Scan for the cell matching the given text and deliver its [X, Y] coordinate at center. 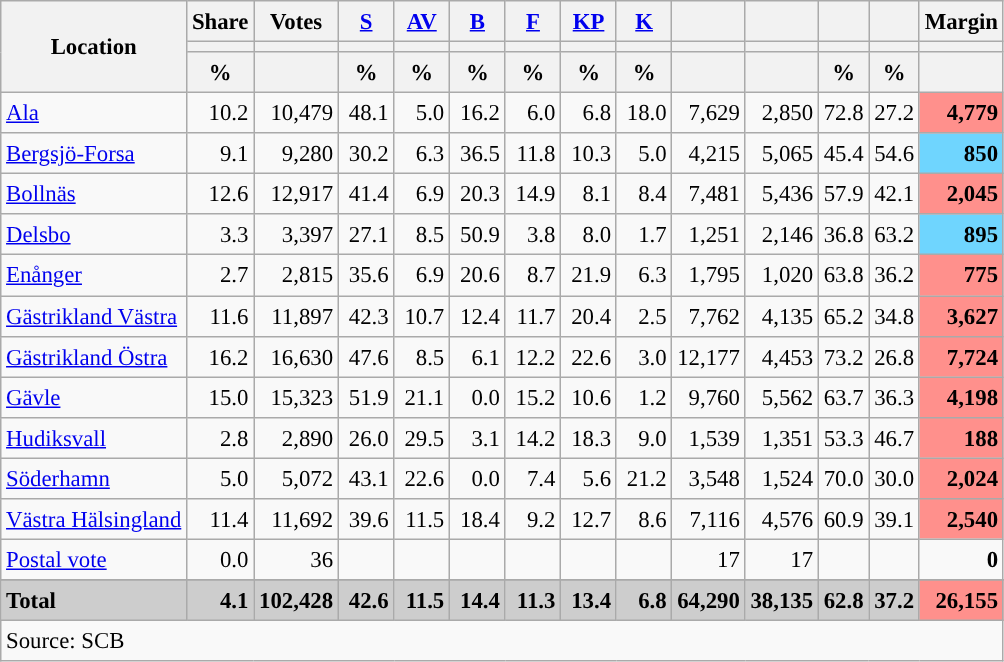
Ala [94, 114]
Enånger [94, 276]
48.1 [366, 114]
1,524 [782, 478]
2.7 [220, 276]
54.6 [894, 154]
4.1 [220, 600]
10.7 [422, 316]
14.9 [533, 194]
10.3 [589, 154]
2.8 [220, 438]
2,850 [782, 114]
9.0 [644, 438]
21.2 [644, 478]
102,428 [296, 600]
35.6 [366, 276]
41.4 [366, 194]
2,146 [782, 234]
188 [961, 438]
42.1 [894, 194]
5,436 [782, 194]
Postal vote [94, 560]
10.2 [220, 114]
42.6 [366, 600]
18.3 [589, 438]
18.0 [644, 114]
64,290 [708, 600]
7,629 [708, 114]
50.9 [478, 234]
8.6 [644, 520]
39.1 [894, 520]
9.2 [533, 520]
42.3 [366, 316]
20.4 [589, 316]
3,397 [296, 234]
3.8 [533, 234]
47.6 [366, 356]
7.4 [533, 478]
14.4 [478, 600]
Hudiksvall [94, 438]
36.3 [894, 398]
7,724 [961, 356]
B [478, 22]
53.3 [843, 438]
4,198 [961, 398]
11.7 [533, 316]
45.4 [843, 154]
9,280 [296, 154]
11.6 [220, 316]
4,576 [782, 520]
11.3 [533, 600]
AV [422, 22]
43.1 [366, 478]
15.0 [220, 398]
5,065 [782, 154]
4,215 [708, 154]
12,917 [296, 194]
12.6 [220, 194]
63.8 [843, 276]
Total [94, 600]
12,177 [708, 356]
1,795 [708, 276]
S [366, 22]
29.5 [422, 438]
20.3 [478, 194]
9.1 [220, 154]
3.3 [220, 234]
Share [220, 22]
11,897 [296, 316]
3.1 [478, 438]
2,024 [961, 478]
1,351 [782, 438]
2,045 [961, 194]
72.8 [843, 114]
0 [961, 560]
26,155 [961, 600]
Margin [961, 22]
57.9 [843, 194]
14.2 [533, 438]
30.2 [366, 154]
KP [589, 22]
20.6 [478, 276]
26.8 [894, 356]
2.5 [644, 316]
Västra Hälsingland [94, 520]
7,481 [708, 194]
63.7 [843, 398]
37.2 [894, 600]
5,562 [782, 398]
8.7 [533, 276]
Gävle [94, 398]
21.1 [422, 398]
21.9 [589, 276]
13.4 [589, 600]
Location [94, 47]
51.9 [366, 398]
895 [961, 234]
36 [296, 560]
27.1 [366, 234]
1.7 [644, 234]
1,020 [782, 276]
8.4 [644, 194]
F [533, 22]
2,890 [296, 438]
60.9 [843, 520]
18.4 [478, 520]
38,135 [782, 600]
10.6 [589, 398]
5,072 [296, 478]
73.2 [843, 356]
11,692 [296, 520]
5.6 [589, 478]
Gästrikland Västra [94, 316]
3,627 [961, 316]
Söderhamn [94, 478]
4,135 [782, 316]
8.1 [589, 194]
12.4 [478, 316]
15.2 [533, 398]
4,779 [961, 114]
27.2 [894, 114]
Votes [296, 22]
775 [961, 276]
850 [961, 154]
36.5 [478, 154]
3,548 [708, 478]
K [644, 22]
Bergsjö-Forsa [94, 154]
11.4 [220, 520]
65.2 [843, 316]
1.2 [644, 398]
70.0 [843, 478]
26.0 [366, 438]
36.2 [894, 276]
1,539 [708, 438]
7,116 [708, 520]
11.8 [533, 154]
46.7 [894, 438]
7,762 [708, 316]
Source: SCB [502, 640]
39.6 [366, 520]
Bollnäs [94, 194]
9,760 [708, 398]
8.0 [589, 234]
Gästrikland Östra [94, 356]
30.0 [894, 478]
63.2 [894, 234]
1,251 [708, 234]
62.8 [843, 600]
4,453 [782, 356]
2,540 [961, 520]
12.2 [533, 356]
Delsbo [94, 234]
6.0 [533, 114]
16,630 [296, 356]
12.7 [589, 520]
6.1 [478, 356]
36.8 [843, 234]
3.0 [644, 356]
10,479 [296, 114]
34.8 [894, 316]
2,815 [296, 276]
15,323 [296, 398]
